Detect which cell encompasses the target text, then output its (X, Y) center coordinate. 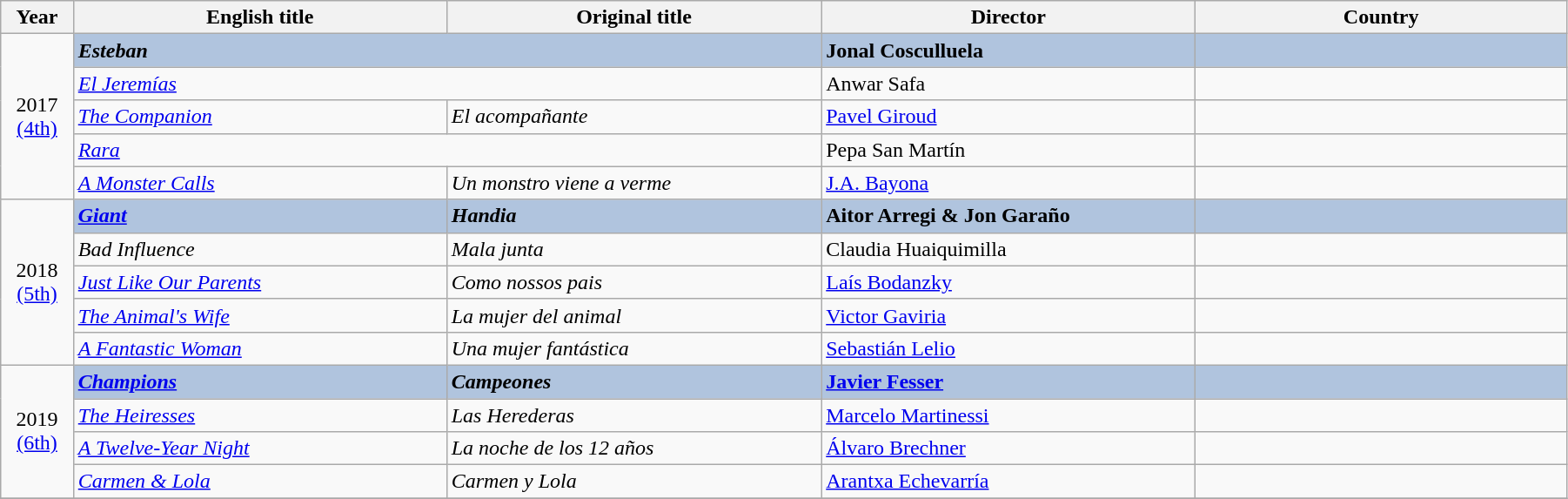
Arantxa Echevarría (1008, 482)
Original title (633, 17)
Pavel Giroud (1008, 117)
The Companion (259, 117)
Claudia Huaiquimilla (1008, 249)
Laís Bodanzky (1008, 282)
Como nossos pais (633, 282)
Year (37, 17)
Jonal Cosculluela (1008, 51)
Las Herederas (633, 415)
Anwar Safa (1008, 84)
Rara (447, 150)
Handia (633, 216)
English title (259, 17)
El acompañante (633, 117)
Marcelo Martinessi (1008, 415)
A Monster Calls (259, 183)
Bad Influence (259, 249)
Aitor Arregi & Jon Garaño (1008, 216)
Campeones (633, 381)
Victor Gaviria (1008, 315)
Carmen & Lola (259, 482)
Mala junta (633, 249)
El Jeremías (447, 84)
A Fantastic Woman (259, 348)
La mujer del animal (633, 315)
Carmen y Lola (633, 482)
Una mujer fantástica (633, 348)
Sebastián Lelio (1008, 348)
Director (1008, 17)
Pepa San Martín (1008, 150)
A Twelve-Year Night (259, 448)
Álvaro Brechner (1008, 448)
The Animal's Wife (259, 315)
Giant (259, 216)
J.A. Bayona (1008, 183)
La noche de los 12 años (633, 448)
2019(6th) (37, 431)
2017(4th) (37, 117)
Un monstro viene a verme (633, 183)
2018(5th) (37, 282)
The Heiresses (259, 415)
Champions (259, 381)
Just Like Our Parents (259, 282)
Javier Fesser (1008, 381)
Country (1381, 17)
Esteban (447, 51)
